Scan for the cell matching the given text and deliver its [X, Y] coordinate at center. 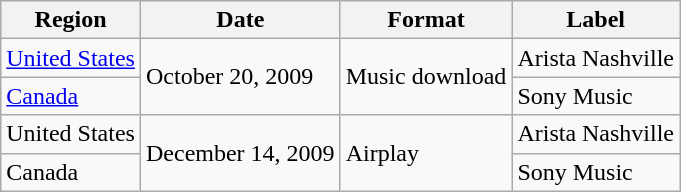
Format [426, 20]
Airplay [426, 153]
Label [596, 20]
December 14, 2009 [240, 153]
Region [71, 20]
Date [240, 20]
October 20, 2009 [240, 77]
Music download [426, 77]
